Determine the (X, Y) coordinate at the center of the cell enclosing the given text.  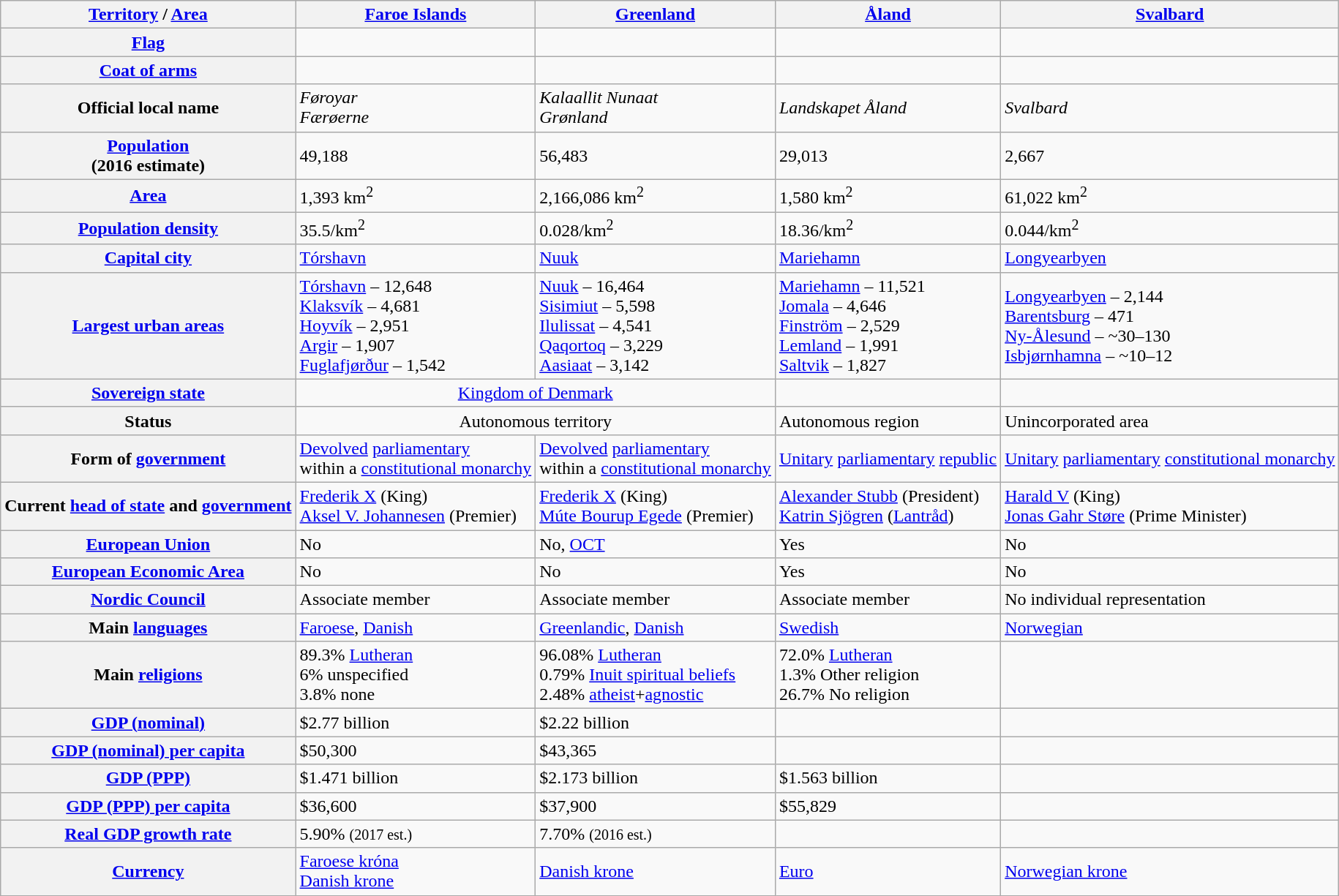
$43,365 (656, 750)
Frederik X (King)Aksel V. Johannesen (Premier) (416, 506)
Norwegian (1170, 628)
18.36/km2 (888, 228)
GDP (PPP) per capita (148, 806)
Nuuk – 16,464Sisimiut – 5,598Ilulissat – 4,541Qaqortoq – 3,229Aasiaat – 3,142 (656, 325)
0.028/km2 (656, 228)
Real GDP growth rate (148, 834)
Faroe Islands (416, 15)
No, OCT (656, 544)
Tórshavn – 12,648Klaksvík – 4,681Hoyvík – 2,951Argir – 1,907Fuglafjørður – 1,542 (416, 325)
2,667 (1170, 155)
Tórshavn (416, 258)
Åland (888, 15)
GDP (nominal) (148, 723)
$2.173 billion (656, 778)
$1.471 billion (416, 778)
61,022 km2 (1170, 196)
Currency (148, 872)
Status (148, 421)
$2.77 billion (416, 723)
Unincorporated area (1170, 421)
Kalaallit NunaatGrønland (656, 108)
Main religions (148, 675)
Harald V (King)Jonas Gahr Støre (Prime Minister) (1170, 506)
$55,829 (888, 806)
Main languages (148, 628)
7.70% (2016 est.) (656, 834)
$36,600 (416, 806)
89.3% Lutheran6% unspecified 3.8% none (416, 675)
Autonomous region (888, 421)
2,166,086 km2 (656, 196)
Coat of arms (148, 70)
FøroyarFærøerne (416, 108)
Population density (148, 228)
Kingdom of Denmark (536, 393)
29,013 (888, 155)
35.5/km2 (416, 228)
Danish krone (656, 872)
Flag (148, 42)
Sovereign state (148, 393)
GDP (PPP) (148, 778)
European Economic Area (148, 572)
Current head of state and government (148, 506)
$1.563 billion (888, 778)
72.0% Lutheran1.3% Other religion26.7% No religion (888, 675)
Norwegian krone (1170, 872)
Mariehamn (888, 258)
Frederik X (King)Múte Bourup Egede (Premier) (656, 506)
Faroese, Danish (416, 628)
Mariehamn – 11,521Jomala – 4,646Finström – 2,529Lemland – 1,991Saltvik – 1,827 (888, 325)
96.08% Lutheran0.79% Inuit spiritual beliefs2.48% atheist+agnostic (656, 675)
1,393 km2 (416, 196)
Unitary parliamentary constitutional monarchy (1170, 458)
Greenlandic, Danish (656, 628)
5.90% (2017 est.) (416, 834)
1,580 km2 (888, 196)
Official local name (148, 108)
Area (148, 196)
Autonomous territory (536, 421)
Territory / Area (148, 15)
European Union (148, 544)
Euro (888, 872)
Longyearbyen (1170, 258)
Population(2016 estimate) (148, 155)
No individual representation (1170, 600)
$2.22 billion (656, 723)
Faroese krónaDanish krone (416, 872)
Swedish (888, 628)
0.044/km2 (1170, 228)
Largest urban areas (148, 325)
GDP (nominal) per capita (148, 750)
Longyearbyen – 2,144Barentsburg – 471Ny-Ålesund – ~30–130Isbjørnhamna – ~10–12 (1170, 325)
Nuuk (656, 258)
Nordic Council (148, 600)
56,483 (656, 155)
Alexander Stubb (President)Katrin Sjögren (Lantråd) (888, 506)
Form of government (148, 458)
Greenland (656, 15)
49,188 (416, 155)
$50,300 (416, 750)
Capital city (148, 258)
Landskapet Åland (888, 108)
Unitary parliamentary republic (888, 458)
$37,900 (656, 806)
